Return the (x, y) coordinate for the center point of the cell that contains the specified text.  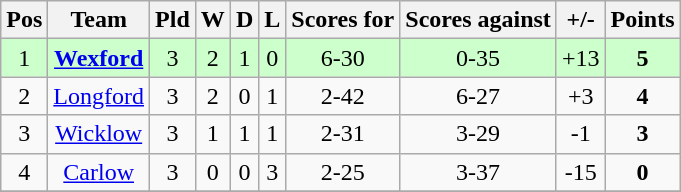
Wexford (99, 58)
2-31 (343, 134)
Carlow (99, 172)
-1 (580, 134)
5 (642, 58)
2-25 (343, 172)
Team (99, 20)
+3 (580, 96)
W (212, 20)
+13 (580, 58)
Scores against (478, 20)
0-35 (478, 58)
Points (642, 20)
L (272, 20)
6-30 (343, 58)
2-42 (343, 96)
Pos (24, 20)
Wicklow (99, 134)
+/- (580, 20)
Pld (173, 20)
3-29 (478, 134)
3-37 (478, 172)
D (244, 20)
Scores for (343, 20)
Longford (99, 96)
6-27 (478, 96)
-15 (580, 172)
